Pinpoint the cell where the given text exists, returning its [x, y] midpoint coordinate. 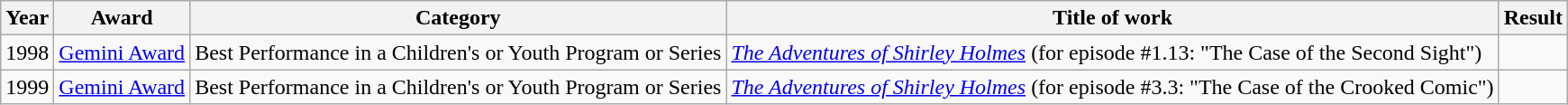
Year [27, 18]
1998 [27, 52]
Result [1533, 18]
Category [458, 18]
Title of work [1112, 18]
1999 [27, 87]
The Adventures of Shirley Holmes (for episode #1.13: "The Case of the Second Sight") [1112, 52]
Award [123, 18]
The Adventures of Shirley Holmes (for episode #3.3: "The Case of the Crooked Comic") [1112, 87]
